Identify which cell holds the provided text, then report its [X, Y] central coordinate. 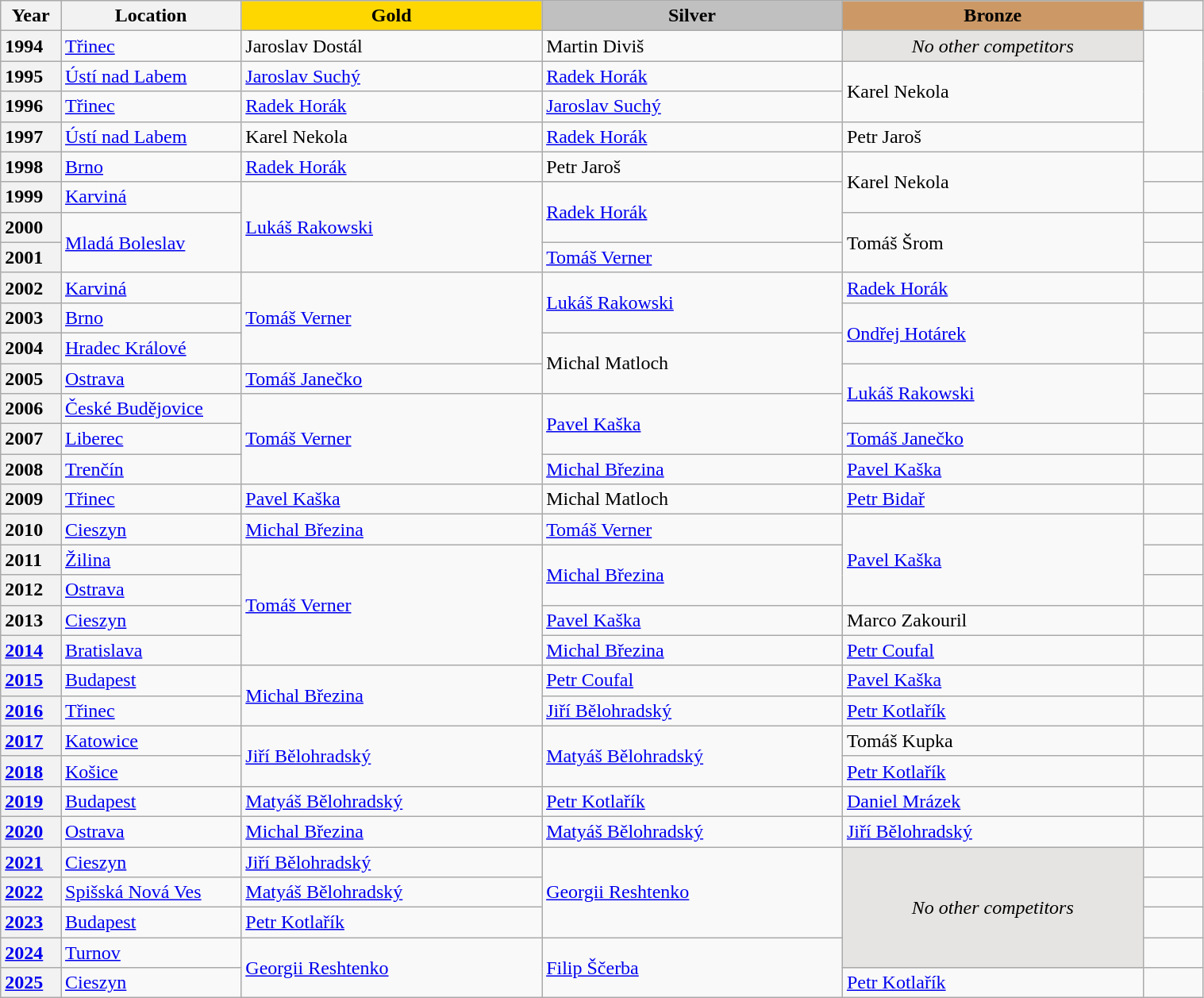
2023 [31, 923]
Katowice [151, 741]
1998 [31, 167]
Žilina [151, 560]
2010 [31, 530]
Petr Bidař [992, 499]
Hradec Králové [151, 348]
Mladá Boleslav [151, 242]
2018 [31, 771]
2011 [31, 560]
2020 [31, 831]
Turnov [151, 953]
1994 [31, 46]
1997 [31, 137]
České Budějovice [151, 409]
Location [151, 16]
Košice [151, 771]
2007 [31, 439]
Tomáš Kupka [992, 741]
2000 [31, 227]
Tomáš Šrom [992, 242]
1996 [31, 106]
2021 [31, 861]
2001 [31, 257]
Bratislava [151, 650]
2014 [31, 650]
Silver [692, 16]
2024 [31, 953]
Gold [392, 16]
2016 [31, 711]
2002 [31, 287]
2008 [31, 469]
Martin Diviš [692, 46]
Liberec [151, 439]
2017 [31, 741]
2025 [31, 983]
2005 [31, 379]
Spišská Nová Ves [151, 892]
2019 [31, 801]
2012 [31, 590]
Ondřej Hotárek [992, 333]
2013 [31, 620]
2015 [31, 680]
Year [31, 16]
Filip Ščerba [692, 968]
2006 [31, 409]
Jaroslav Dostál [392, 46]
2003 [31, 318]
1995 [31, 76]
Marco Zakouril [992, 620]
1999 [31, 197]
Bronze [992, 16]
Daniel Mrázek [992, 801]
2004 [31, 348]
2009 [31, 499]
2022 [31, 892]
Trenčín [151, 469]
